Identify which cell holds the provided text, then report its (x, y) central coordinate. 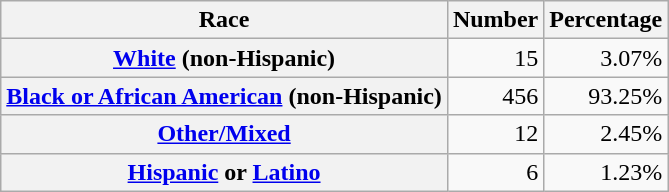
3.07% (606, 58)
Percentage (606, 20)
6 (495, 172)
93.25% (606, 96)
White (non-Hispanic) (224, 58)
Black or African American (non-Hispanic) (224, 96)
Hispanic or Latino (224, 172)
2.45% (606, 134)
15 (495, 58)
12 (495, 134)
Number (495, 20)
Race (224, 20)
1.23% (606, 172)
456 (495, 96)
Other/Mixed (224, 134)
